Find where the given text appears and provide that cell's center as (X, Y) coordinate. 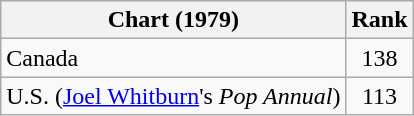
138 (380, 58)
Rank (380, 20)
113 (380, 96)
U.S. (Joel Whitburn's Pop Annual) (174, 96)
Canada (174, 58)
Chart (1979) (174, 20)
